Provide the [x, y] coordinate of the cell's center where the given text is located.  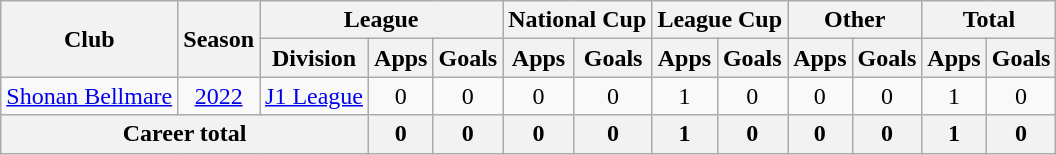
League Cup [720, 20]
Division [314, 58]
Season [219, 39]
Club [90, 39]
National Cup [578, 20]
Other [855, 20]
Total [989, 20]
J1 League [314, 96]
Shonan Bellmare [90, 96]
League [382, 20]
2022 [219, 96]
Career total [185, 134]
